Provide the (x, y) coordinate of the cell's center where the given text is located.  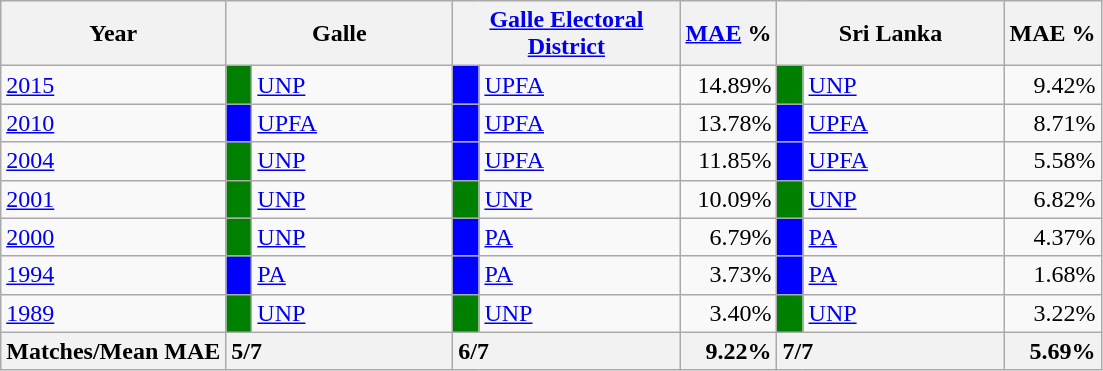
6.82% (1052, 199)
5/7 (340, 351)
Sri Lanka (890, 34)
Matches/Mean MAE (114, 351)
6.79% (728, 237)
11.85% (728, 161)
1994 (114, 275)
2004 (114, 161)
3.73% (728, 275)
Galle (340, 34)
6/7 (566, 351)
14.89% (728, 85)
13.78% (728, 123)
8.71% (1052, 123)
2000 (114, 237)
5.69% (1052, 351)
3.40% (728, 313)
10.09% (728, 199)
Year (114, 34)
1.68% (1052, 275)
3.22% (1052, 313)
5.58% (1052, 161)
2015 (114, 85)
1989 (114, 313)
2001 (114, 199)
4.37% (1052, 237)
9.42% (1052, 85)
7/7 (890, 351)
2010 (114, 123)
Galle Electoral District (566, 34)
9.22% (728, 351)
